Locate the cell with the specified text and output its [x, y] center coordinate. 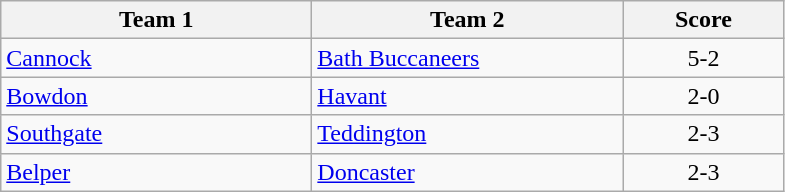
Teddington [468, 134]
Belper [156, 172]
Team 1 [156, 20]
5-2 [704, 58]
Team 2 [468, 20]
Bowdon [156, 96]
Bath Buccaneers [468, 58]
Havant [468, 96]
2-0 [704, 96]
Doncaster [468, 172]
Score [704, 20]
Southgate [156, 134]
Cannock [156, 58]
